Provide the (X, Y) coordinate of the cell's center where the given text is located.  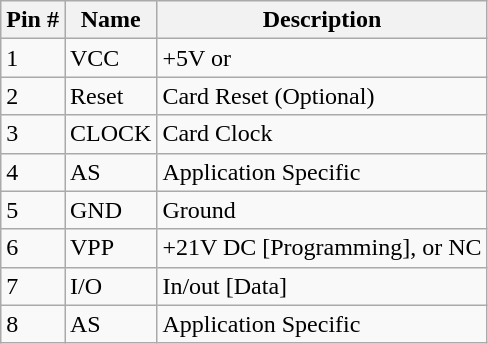
In/out [Data] (322, 286)
+21V DC [Programming], or NC (322, 248)
6 (33, 248)
2 (33, 96)
CLOCK (110, 134)
+5V or (322, 58)
Reset (110, 96)
Description (322, 20)
3 (33, 134)
I/O (110, 286)
Name (110, 20)
GND (110, 210)
Card Reset (Optional) (322, 96)
4 (33, 172)
VCC (110, 58)
Ground (322, 210)
Card Clock (322, 134)
7 (33, 286)
8 (33, 324)
5 (33, 210)
1 (33, 58)
VPP (110, 248)
Pin # (33, 20)
